Return (x, y) of the center of cell containing provided text 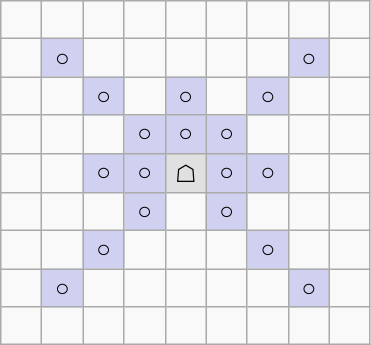
☖ (186, 173)
